Extract the (X, Y) coordinate from the center of the cell holding the provided text.  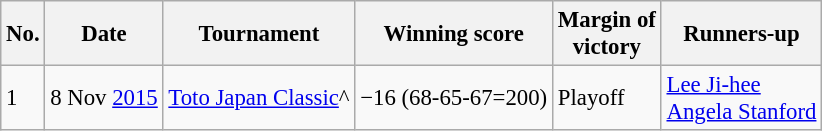
Playoff (608, 98)
1 (23, 98)
No. (23, 34)
Lee Ji-hee Angela Stanford (742, 98)
−16 (68-65-67=200) (454, 98)
Tournament (259, 34)
8 Nov 2015 (104, 98)
Date (104, 34)
Runners-up (742, 34)
Winning score (454, 34)
Toto Japan Classic^ (259, 98)
Margin ofvictory (608, 34)
